Scan for the cell matching the given text and deliver its [X, Y] coordinate at center. 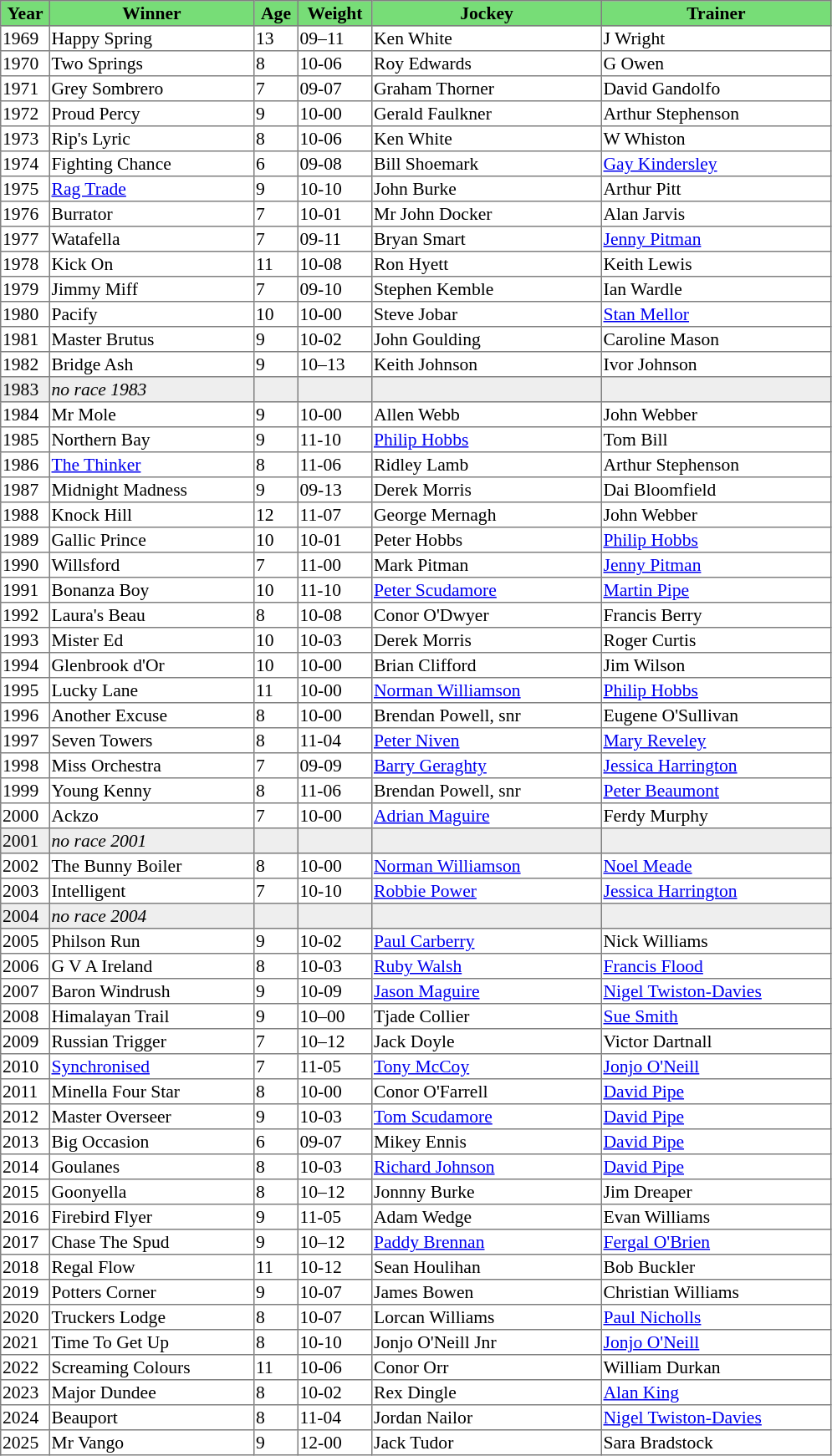
Potters Corner [151, 1292]
Tom Bill [716, 440]
1971 [25, 89]
Winner [151, 13]
Keith Johnson [487, 364]
Mr John Docker [487, 214]
2010 [25, 1067]
Age [276, 13]
Mr Vango [151, 1443]
Knock Hill [151, 515]
1995 [25, 690]
2013 [25, 1142]
Two Springs [151, 64]
G V A Ireland [151, 966]
1977 [25, 239]
Peter Beaumont [716, 791]
1985 [25, 440]
Steve Jobar [487, 314]
Ian Wardle [716, 289]
Conor O'Farrell [487, 1092]
Roger Curtis [716, 640]
Bill Shoemark [487, 164]
12 [276, 515]
Regal Flow [151, 1267]
Synchronised [151, 1067]
Jordan Nailor [487, 1418]
Francis Flood [716, 966]
2020 [25, 1317]
1987 [25, 490]
Ackzo [151, 816]
Martin Pipe [716, 590]
Jimmy Miff [151, 289]
Adam Wedge [487, 1217]
David Gandolfo [716, 89]
Northern Bay [151, 440]
Midnight Madness [151, 490]
2007 [25, 991]
Roy Edwards [487, 64]
Major Dundee [151, 1392]
Firebird Flyer [151, 1217]
Jack Doyle [487, 1041]
Ivor Johnson [716, 364]
2006 [25, 966]
Paul Carberry [487, 941]
1996 [25, 715]
Screaming Colours [151, 1367]
Baron Windrush [151, 991]
2004 [25, 916]
12-00 [334, 1443]
09–11 [334, 38]
11-00 [334, 565]
1999 [25, 791]
2024 [25, 1418]
G Owen [716, 64]
2019 [25, 1292]
13 [276, 38]
1986 [25, 465]
1998 [25, 766]
Jason Maguire [487, 991]
10–00 [334, 1016]
1974 [25, 164]
Bridge Ash [151, 364]
The Bunny Boiler [151, 866]
Evan Williams [716, 1217]
Weight [334, 13]
Lorcan Williams [487, 1317]
Bonanza Boy [151, 590]
Goulanes [151, 1167]
Burrator [151, 214]
Trainer [716, 13]
10-09 [334, 991]
2008 [25, 1016]
Mary Reveley [716, 741]
Paul Nicholls [716, 1317]
2001 [25, 841]
Peter Hobbs [487, 540]
Stephen Kemble [487, 289]
Ron Hyett [487, 264]
Watafella [151, 239]
Jockey [487, 13]
Adrian Maguire [487, 816]
1970 [25, 64]
Chase The Spud [151, 1242]
Goonyella [151, 1192]
2015 [25, 1192]
Jonjo O'Neill Jnr [487, 1342]
Caroline Mason [716, 339]
Alan King [716, 1392]
2016 [25, 1217]
Jonnny Burke [487, 1192]
1976 [25, 214]
Jim Wilson [716, 665]
Sean Houlihan [487, 1267]
Tony McCoy [487, 1067]
1979 [25, 289]
1992 [25, 615]
1972 [25, 114]
Peter Scudamore [487, 590]
Grey Sombrero [151, 89]
2000 [25, 816]
1982 [25, 364]
Nick Williams [716, 941]
no race 2001 [151, 841]
Noel Meade [716, 866]
Laura's Beau [151, 615]
1969 [25, 38]
Mr Mole [151, 415]
Big Occasion [151, 1142]
Eugene O'Sullivan [716, 715]
Intelligent [151, 891]
Robbie Power [487, 891]
Rag Trade [151, 189]
Ridley Lamb [487, 465]
Pacify [151, 314]
1988 [25, 515]
2002 [25, 866]
1997 [25, 741]
1991 [25, 590]
George Mernagh [487, 515]
Master Overseer [151, 1117]
Glenbrook d'Or [151, 665]
2009 [25, 1041]
Bob Buckler [716, 1267]
Conor O'Dwyer [487, 615]
Jim Dreaper [716, 1192]
Miss Orchestra [151, 766]
John Burke [487, 189]
2025 [25, 1443]
Mister Ed [151, 640]
Alan Jarvis [716, 214]
Paddy Brennan [487, 1242]
2017 [25, 1242]
Sara Bradstock [716, 1443]
Christian Williams [716, 1292]
2011 [25, 1092]
The Thinker [151, 465]
Jack Tudor [487, 1443]
Tjade Collier [487, 1016]
Victor Dartnall [716, 1041]
Fighting Chance [151, 164]
Conor Orr [487, 1367]
10–13 [334, 364]
Bryan Smart [487, 239]
Arthur Pitt [716, 189]
2012 [25, 1117]
09-08 [334, 164]
1993 [25, 640]
09-11 [334, 239]
Proud Percy [151, 114]
1994 [25, 665]
2003 [25, 891]
J Wright [716, 38]
Mark Pitman [487, 565]
John Goulding [487, 339]
Dai Bloomfield [716, 490]
Time To Get Up [151, 1342]
Sue Smith [716, 1016]
1990 [25, 565]
2014 [25, 1167]
Rex Dingle [487, 1392]
1978 [25, 264]
Gerald Faulkner [487, 114]
Peter Niven [487, 741]
1983 [25, 389]
Graham Thorner [487, 89]
09-10 [334, 289]
Happy Spring [151, 38]
1980 [25, 314]
Stan Mellor [716, 314]
1981 [25, 339]
W Whiston [716, 139]
Lucky Lane [151, 690]
2023 [25, 1392]
Ruby Walsh [487, 966]
Philson Run [151, 941]
Another Excuse [151, 715]
Kick On [151, 264]
09-09 [334, 766]
Ferdy Murphy [716, 816]
Young Kenny [151, 791]
Allen Webb [487, 415]
1989 [25, 540]
10-12 [334, 1267]
Gallic Prince [151, 540]
Rip's Lyric [151, 139]
Tom Scudamore [487, 1117]
2005 [25, 941]
Francis Berry [716, 615]
Willsford [151, 565]
Richard Johnson [487, 1167]
James Bowen [487, 1292]
1973 [25, 139]
Seven Towers [151, 741]
Keith Lewis [716, 264]
09-13 [334, 490]
Gay Kindersley [716, 164]
no race 2004 [151, 916]
1984 [25, 415]
Himalayan Trail [151, 1016]
William Durkan [716, 1367]
2018 [25, 1267]
Mikey Ennis [487, 1142]
2021 [25, 1342]
Barry Geraghty [487, 766]
Year [25, 13]
11-07 [334, 515]
Russian Trigger [151, 1041]
Beauport [151, 1418]
Fergal O'Brien [716, 1242]
2022 [25, 1367]
1975 [25, 189]
Master Brutus [151, 339]
Brian Clifford [487, 665]
no race 1983 [151, 389]
Minella Four Star [151, 1092]
Truckers Lodge [151, 1317]
